Capture the cell that displays the provided text and extract its (X, Y) central coordinate. 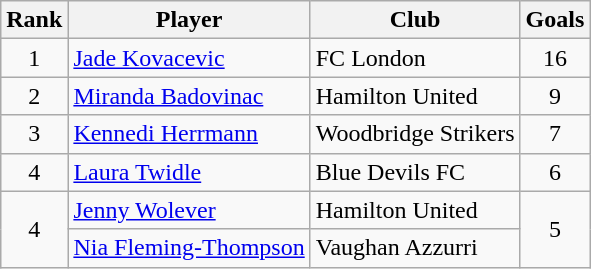
Jade Kovacevic (189, 58)
Goals (555, 20)
Player (189, 20)
Rank (34, 20)
7 (555, 134)
Club (415, 20)
1 (34, 58)
Kennedi Herrmann (189, 134)
FC London (415, 58)
Jenny Wolever (189, 210)
3 (34, 134)
2 (34, 96)
Laura Twidle (189, 172)
16 (555, 58)
6 (555, 172)
Nia Fleming-Thompson (189, 248)
Blue Devils FC (415, 172)
Miranda Badovinac (189, 96)
Woodbridge Strikers (415, 134)
5 (555, 229)
9 (555, 96)
Vaughan Azzurri (415, 248)
